For the text-containing cell, return its midpoint in (X, Y) coordinate format. 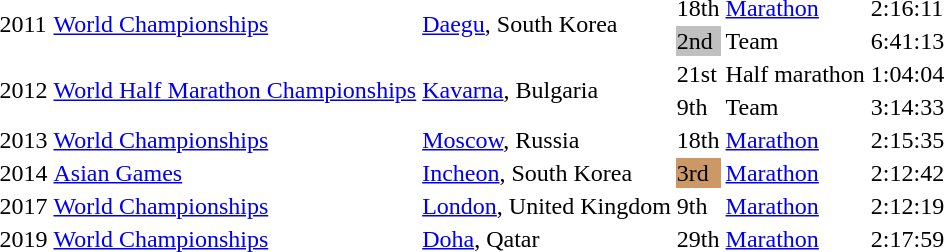
3rd (698, 173)
2nd (698, 41)
Asian Games (235, 173)
London, United Kingdom (547, 206)
World Half Marathon Championships (235, 90)
21st (698, 74)
Incheon, South Korea (547, 173)
Moscow, Russia (547, 140)
Kavarna, Bulgaria (547, 90)
18th (698, 140)
Half marathon (795, 74)
